Pinpoint the cell where the given text exists, returning its [x, y] midpoint coordinate. 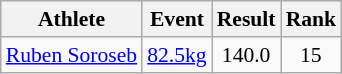
Event [176, 19]
Rank [312, 19]
Result [246, 19]
140.0 [246, 55]
Ruben Soroseb [72, 55]
Athlete [72, 19]
15 [312, 55]
82.5kg [176, 55]
